Capture the cell that displays the provided text and extract its [X, Y] central coordinate. 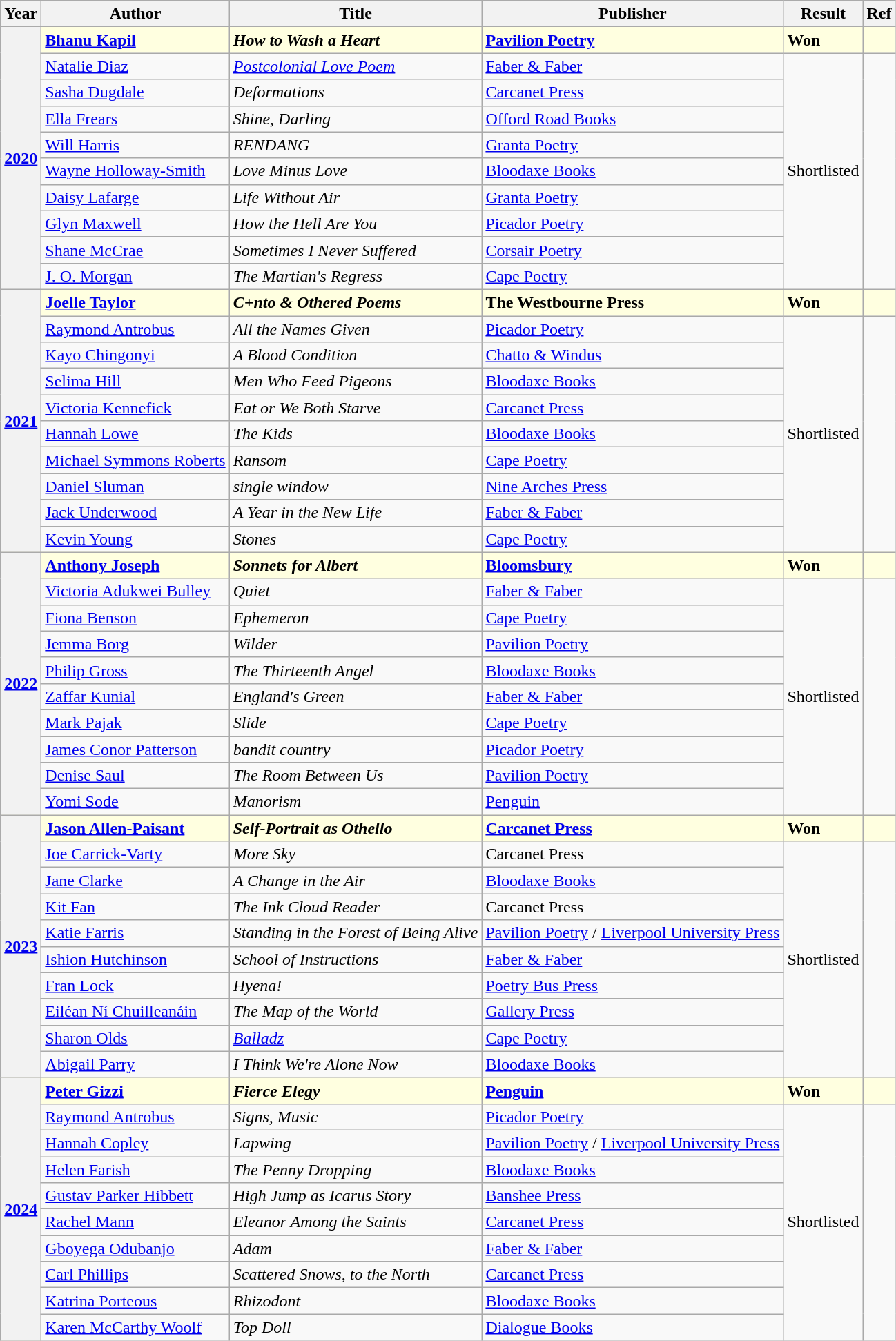
bandit country [356, 749]
Fran Lock [135, 986]
Signs, Music [356, 1117]
Katie Farris [135, 933]
Zaffar Kunial [135, 696]
2024 [21, 1209]
Jemma Borg [135, 644]
Will Harris [135, 145]
Slide [356, 723]
Ref [879, 14]
Top Doll [356, 1327]
Author [135, 14]
Natalie Diaz [135, 66]
Fiona Benson [135, 618]
The Martian's Regress [356, 276]
Hannah Lowe [135, 434]
Daisy Lafarge [135, 197]
Dialogue Books [632, 1327]
A Blood Condition [356, 355]
Kevin Young [135, 539]
2023 [21, 947]
Joelle Taylor [135, 302]
I Think We're Alone Now [356, 1064]
A Year in the New Life [356, 513]
Ephemeron [356, 618]
The Kids [356, 434]
Wayne Holloway-Smith [135, 171]
James Conor Patterson [135, 749]
Hyena! [356, 986]
Abigail Parry [135, 1064]
How to Wash a Heart [356, 40]
Shane McCrae [135, 250]
Manorism [356, 802]
School of Instructions [356, 959]
Rhizodont [356, 1301]
Self-Portrait as Othello [356, 828]
Ransom [356, 460]
Denise Saul [135, 776]
Anthony Joseph [135, 565]
Rachel Mann [135, 1222]
2020 [21, 159]
Chatto & Windus [632, 355]
Hannah Copley [135, 1143]
Nine Arches Press [632, 487]
Sometimes I Never Suffered [356, 250]
Eat or We Both Starve [356, 408]
England's Green [356, 696]
More Sky [356, 854]
High Jump as Icarus Story [356, 1196]
Quiet [356, 591]
Life Without Air [356, 197]
Joe Carrick-Varty [135, 854]
Ella Frears [135, 119]
Corsair Poetry [632, 250]
Selima Hill [135, 382]
Title [356, 14]
Result [823, 14]
Gallery Press [632, 1012]
Gboyega Odubanjo [135, 1249]
Bloomsbury [632, 565]
Wilder [356, 644]
Victoria Adukwei Bulley [135, 591]
Balladz [356, 1038]
single window [356, 487]
Katrina Porteous [135, 1301]
Scattered Snows, to the North [356, 1275]
A Change in the Air [356, 881]
Mark Pajak [135, 723]
Victoria Kennefick [135, 408]
Fierce Elegy [356, 1090]
Poetry Bus Press [632, 986]
How the Hell Are You [356, 224]
Sonnets for Albert [356, 565]
Kayo Chingonyi [135, 355]
The Thirteenth Angel [356, 670]
The Room Between Us [356, 776]
Glyn Maxwell [135, 224]
Karen McCarthy Woolf [135, 1327]
Philip Gross [135, 670]
The Penny Dropping [356, 1170]
Offord Road Books [632, 119]
The Westbourne Press [632, 302]
Men Who Feed Pigeons [356, 382]
Ishion Hutchinson [135, 959]
Sasha Dugdale [135, 92]
2021 [21, 421]
2022 [21, 683]
Jason Allen-Paisant [135, 828]
J. O. Morgan [135, 276]
Jack Underwood [135, 513]
Publisher [632, 14]
Banshee Press [632, 1196]
Sharon Olds [135, 1038]
RENDANG [356, 145]
Yomi Sode [135, 802]
Standing in the Forest of Being Alive [356, 933]
Love Minus Love [356, 171]
Gustav Parker Hibbett [135, 1196]
Stones [356, 539]
Adam [356, 1249]
Postcolonial Love Poem [356, 66]
The Map of the World [356, 1012]
Peter Gizzi [135, 1090]
Jane Clarke [135, 881]
C+nto & Othered Poems [356, 302]
Kit Fan [135, 907]
Michael Symmons Roberts [135, 460]
Carl Phillips [135, 1275]
Bhanu Kapil [135, 40]
Eleanor Among the Saints [356, 1222]
Lapwing [356, 1143]
The Ink Cloud Reader [356, 907]
All the Names Given [356, 329]
Daniel Sluman [135, 487]
Year [21, 14]
Helen Farish [135, 1170]
Shine, Darling [356, 119]
Deformations [356, 92]
Eiléan Ní Chuilleanáin [135, 1012]
